Identify which cell holds the provided text, then report its [X, Y] central coordinate. 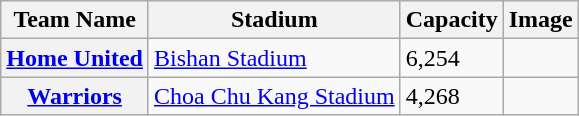
Team Name [75, 20]
Choa Chu Kang Stadium [274, 96]
Capacity [452, 20]
4,268 [452, 96]
Bishan Stadium [274, 58]
6,254 [452, 58]
Warriors [75, 96]
Image [540, 20]
Home United [75, 58]
Stadium [274, 20]
